Return the [x, y] coordinate for the center point of the cell that contains the specified text.  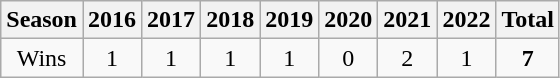
2 [408, 58]
Total [528, 20]
Wins [42, 58]
2017 [172, 20]
Season [42, 20]
2020 [348, 20]
2018 [230, 20]
7 [528, 58]
2021 [408, 20]
2016 [112, 20]
0 [348, 58]
2019 [290, 20]
2022 [466, 20]
